Extract the [x, y] coordinate from the center of the cell holding the provided text.  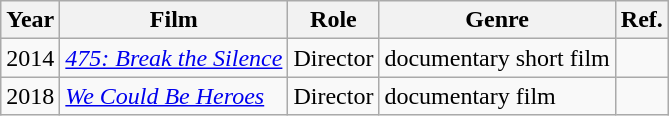
475: Break the Silence [174, 58]
documentary short film [497, 58]
Role [334, 20]
2018 [30, 96]
We Could Be Heroes [174, 96]
2014 [30, 58]
Ref. [642, 20]
Film [174, 20]
Genre [497, 20]
documentary film [497, 96]
Year [30, 20]
